For the text-containing cell, return its midpoint in (x, y) coordinate format. 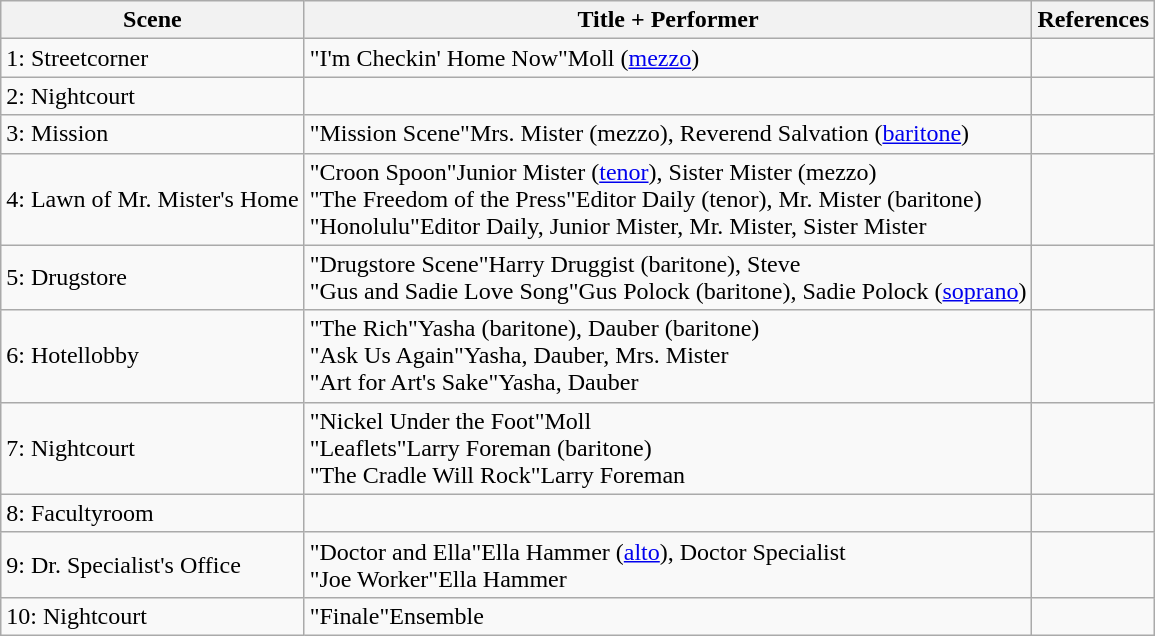
Title + Performer (668, 20)
References (1094, 20)
"Mission Scene"Mrs. Mister (mezzo), Reverend Salvation (baritone) (668, 134)
3: Mission (152, 134)
6: Hotellobby (152, 356)
8: Facultyroom (152, 513)
"Finale"Ensemble (668, 616)
10: Nightcourt (152, 616)
"Nickel Under the Foot"Moll"Leaflets"Larry Foreman (baritone)"The Cradle Will Rock"Larry Foreman (668, 448)
4: Lawn of Mr. Mister's Home (152, 199)
"The Rich"Yasha (baritone), Dauber (baritone)"Ask Us Again"Yasha, Dauber, Mrs. Mister"Art for Art's Sake"Yasha, Dauber (668, 356)
2: Nightcourt (152, 96)
1: Streetcorner (152, 58)
5: Drugstore (152, 278)
Scene (152, 20)
"Doctor and Ella"Ella Hammer (alto), Doctor Specialist"Joe Worker"Ella Hammer (668, 564)
"I'm Checkin' Home Now"Moll (mezzo) (668, 58)
7: Nightcourt (152, 448)
9: Dr. Specialist's Office (152, 564)
"Drugstore Scene"Harry Druggist (baritone), Steve"Gus and Sadie Love Song"Gus Polock (baritone), Sadie Polock (soprano) (668, 278)
